Return the [x, y] coordinate for the center point of the cell that contains the specified text.  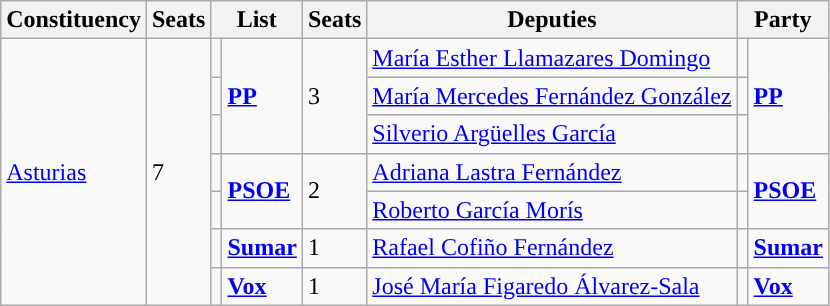
Deputies [552, 20]
María Esther Llamazares Domingo [552, 58]
Asturias [74, 172]
María Mercedes Fernández González [552, 96]
7 [178, 172]
3 [334, 96]
Roberto García Morís [552, 210]
Silverio Argüelles García [552, 134]
List [256, 20]
Party [782, 20]
José María Figaredo Álvarez-Sala [552, 286]
Rafael Cofiño Fernández [552, 248]
2 [334, 191]
Constituency [74, 20]
Adriana Lastra Fernández [552, 172]
